Detect which cell encompasses the target text, then output its (X, Y) center coordinate. 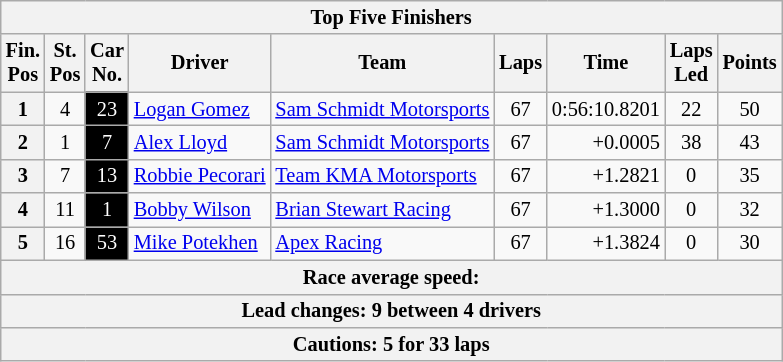
Logan Gomez (200, 109)
3 (23, 176)
38 (692, 142)
+0.0005 (606, 142)
Mike Potekhen (200, 243)
Brian Stewart Racing (382, 210)
Points (750, 63)
Race average speed: (392, 277)
Driver (200, 63)
50 (750, 109)
35 (750, 176)
Top Five Finishers (392, 17)
+1.2821 (606, 176)
23 (107, 109)
Apex Racing (382, 243)
Bobby Wilson (200, 210)
+1.3824 (606, 243)
22 (692, 109)
2 (23, 142)
Alex Lloyd (200, 142)
CarNo. (107, 63)
Fin.Pos (23, 63)
LapsLed (692, 63)
5 (23, 243)
0:56:10.8201 (606, 109)
Cautions: 5 for 33 laps (392, 344)
Laps (520, 63)
Team KMA Motorsports (382, 176)
Lead changes: 9 between 4 drivers (392, 311)
11 (65, 210)
53 (107, 243)
Time (606, 63)
Team (382, 63)
Robbie Pecorari (200, 176)
St.Pos (65, 63)
43 (750, 142)
30 (750, 243)
+1.3000 (606, 210)
32 (750, 210)
13 (107, 176)
16 (65, 243)
